Provide the (x, y) coordinate of the cell's center where the given text is located.  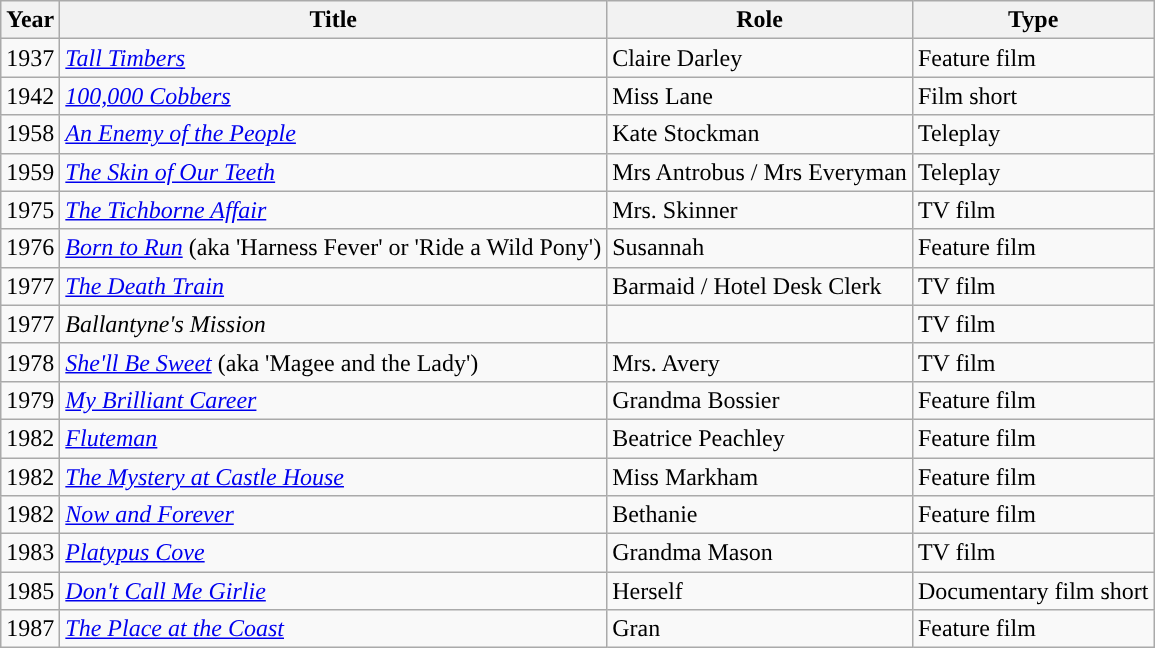
Tall Timbers (334, 58)
Fluteman (334, 438)
1975 (30, 210)
She'll Be Sweet (aka 'Magee and the Lady') (334, 362)
1979 (30, 400)
Type (1033, 20)
Susannah (760, 248)
1942 (30, 96)
Gran (760, 629)
Herself (760, 591)
1978 (30, 362)
Year (30, 20)
100,000 Cobbers (334, 96)
Role (760, 20)
1985 (30, 591)
Beatrice Peachley (760, 438)
Now and Forever (334, 515)
1959 (30, 172)
The Death Train (334, 286)
Title (334, 20)
Bethanie (760, 515)
The Place at the Coast (334, 629)
Mrs. Avery (760, 362)
Mrs. Skinner (760, 210)
Grandma Mason (760, 553)
Don't Call Me Girlie (334, 591)
Film short (1033, 96)
1937 (30, 58)
The Tichborne Affair (334, 210)
Platypus Cove (334, 553)
1976 (30, 248)
Ballantyne's Mission (334, 324)
The Skin of Our Teeth (334, 172)
Kate Stockman (760, 134)
Mrs Antrobus / Mrs Everyman (760, 172)
1983 (30, 553)
The Mystery at Castle House (334, 477)
Miss Markham (760, 477)
Claire Darley (760, 58)
Grandma Bossier (760, 400)
Born to Run (aka 'Harness Fever' or 'Ride a Wild Pony') (334, 248)
1987 (30, 629)
Barmaid / Hotel Desk Clerk (760, 286)
My Brilliant Career (334, 400)
1958 (30, 134)
An Enemy of the People (334, 134)
Documentary film short (1033, 591)
Miss Lane (760, 96)
